Locate the cell with the specified text and output its [X, Y] center coordinate. 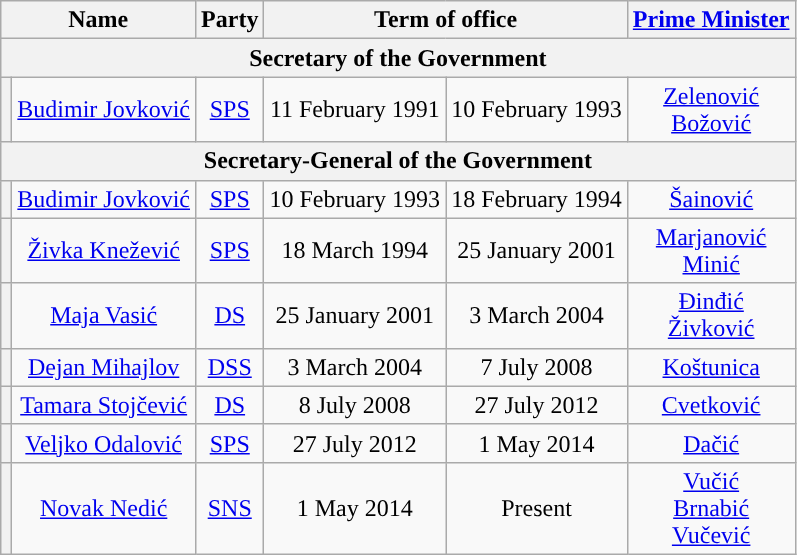
Zelenović Božović [711, 110]
Prime Minister [711, 20]
18 March 1994 [355, 250]
Party [230, 20]
Dačić [711, 443]
Cvetković [711, 405]
18 February 1994 [537, 199]
7 July 2008 [537, 367]
Vučić Brnabić Vučević [711, 508]
Đinđić Živković [711, 316]
Name [98, 20]
Šainović [711, 199]
8 July 2008 [355, 405]
Present [537, 508]
Dejan Mihajlov [104, 367]
Maja Vasić [104, 316]
Secretary of the Government [398, 58]
Živka Knežević [104, 250]
Koštunica [711, 367]
11 February 1991 [355, 110]
SNS [230, 508]
Secretary-General of the Government [398, 161]
Marjanović Minić [711, 250]
Term of office [446, 20]
Veljko Odalović [104, 443]
Tamara Stojčević [104, 405]
DSS [230, 367]
Novak Nedić [104, 508]
